Output the [x, y] coordinate of the center of the cell containing the given text.  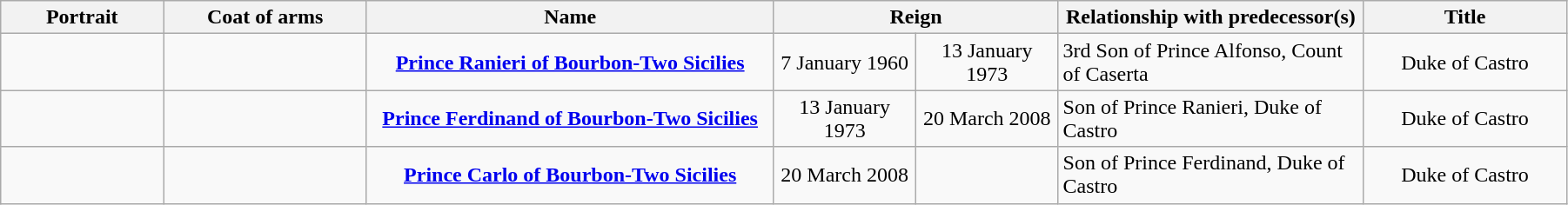
Prince Ranieri of Bourbon-Two Sicilies [569, 63]
Title [1465, 17]
Coat of arms [265, 17]
Name [569, 17]
Relationship with predecessor(s) [1211, 17]
3rd Son of Prince Alfonso, Count of Caserta [1211, 63]
Prince Carlo of Bourbon-Two Sicilies [569, 175]
Reign [915, 17]
Prince Ferdinand of Bourbon-Two Sicilies [569, 118]
Portrait [82, 17]
Son of Prince Ranieri, Duke of Castro [1211, 118]
Son of Prince Ferdinand, Duke of Castro [1211, 175]
7 January 1960 [845, 63]
